Pinpoint the cell where the given text exists, returning its [x, y] midpoint coordinate. 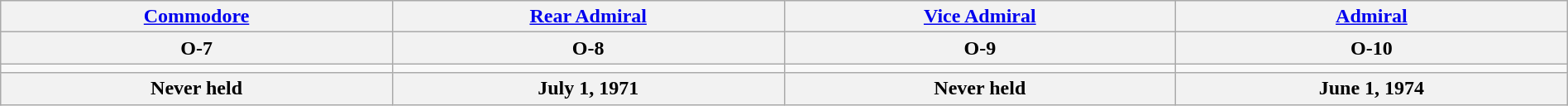
O-7 [197, 48]
Rear Admiral [588, 17]
June 1, 1974 [1372, 89]
July 1, 1971 [588, 89]
O-8 [588, 48]
O-9 [980, 48]
O-10 [1372, 48]
Commodore [197, 17]
Admiral [1372, 17]
Vice Admiral [980, 17]
